From the cell containing the given text, extract its center point as [X, Y] coordinate. 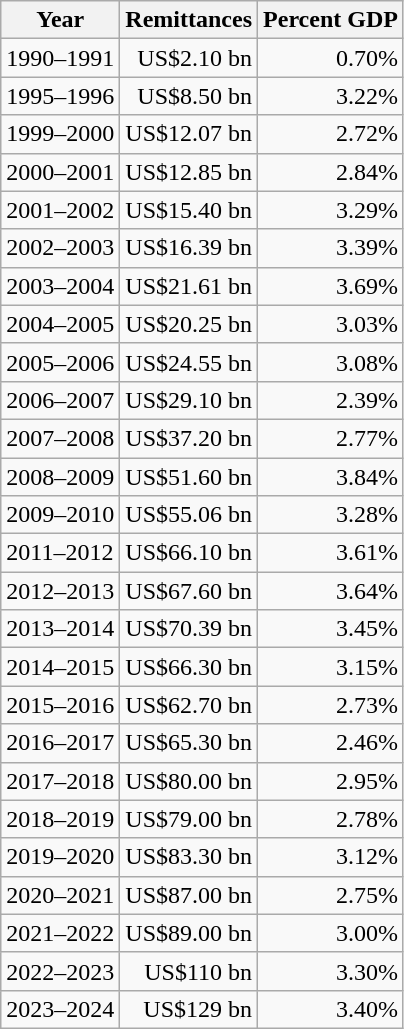
3.64% [331, 591]
US$20.25 bn [189, 324]
2019–2020 [60, 857]
2013–2014 [60, 629]
2.77% [331, 438]
US$37.20 bn [189, 438]
2.78% [331, 819]
1995–1996 [60, 96]
2000–2001 [60, 172]
2002–2003 [60, 248]
US$51.60 bn [189, 477]
US$8.50 bn [189, 96]
2014–2015 [60, 667]
3.61% [331, 553]
3.29% [331, 210]
2011–2012 [60, 553]
US$83.30 bn [189, 857]
2018–2019 [60, 819]
US$129 bn [189, 1009]
US$89.00 bn [189, 933]
US$80.00 bn [189, 781]
3.45% [331, 629]
US$21.61 bn [189, 286]
US$65.30 bn [189, 743]
US$87.00 bn [189, 895]
2006–2007 [60, 400]
2007–2008 [60, 438]
3.15% [331, 667]
2003–2004 [60, 286]
2001–2002 [60, 210]
Percent GDP [331, 20]
2005–2006 [60, 362]
2015–2016 [60, 705]
2021–2022 [60, 933]
US$55.06 bn [189, 515]
2.84% [331, 172]
US$66.30 bn [189, 667]
2012–2013 [60, 591]
3.28% [331, 515]
1999–2000 [60, 134]
US$66.10 bn [189, 553]
Remittances [189, 20]
2.73% [331, 705]
2020–2021 [60, 895]
2.39% [331, 400]
0.70% [331, 58]
US$16.39 bn [189, 248]
3.69% [331, 286]
US$79.00 bn [189, 819]
2017–2018 [60, 781]
3.40% [331, 1009]
2023–2024 [60, 1009]
US$70.39 bn [189, 629]
US$24.55 bn [189, 362]
2009–2010 [60, 515]
3.22% [331, 96]
US$67.60 bn [189, 591]
2022–2023 [60, 971]
2.95% [331, 781]
US$110 bn [189, 971]
Year [60, 20]
3.84% [331, 477]
US$62.70 bn [189, 705]
3.30% [331, 971]
2004–2005 [60, 324]
3.39% [331, 248]
2008–2009 [60, 477]
US$12.85 bn [189, 172]
US$29.10 bn [189, 400]
1990–1991 [60, 58]
2.72% [331, 134]
2.46% [331, 743]
3.03% [331, 324]
US$12.07 bn [189, 134]
3.08% [331, 362]
US$15.40 bn [189, 210]
3.00% [331, 933]
2016–2017 [60, 743]
US$2.10 bn [189, 58]
3.12% [331, 857]
2.75% [331, 895]
